Determine the [x, y] coordinate at the center of the cell enclosing the given text.  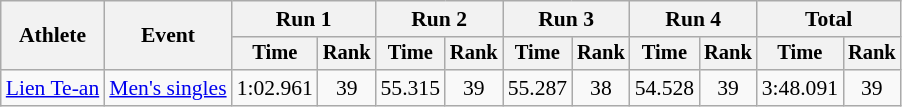
Event [168, 36]
Men's singles [168, 88]
54.528 [664, 88]
55.315 [410, 88]
Run 4 [694, 19]
1:02.961 [275, 88]
Run 1 [304, 19]
Total [829, 19]
3:48.091 [800, 88]
Run 3 [566, 19]
Lien Te-an [53, 88]
38 [601, 88]
Run 2 [440, 19]
55.287 [538, 88]
Athlete [53, 36]
